Extract the [x, y] coordinate from the center of the cell holding the provided text.  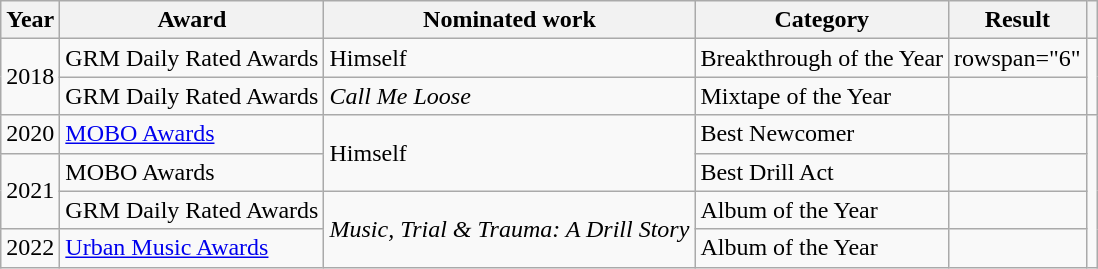
2018 [30, 77]
2022 [30, 248]
rowspan="6" [1018, 58]
2020 [30, 134]
2021 [30, 191]
Mixtape of the Year [822, 96]
Music, Trial & Trauma: A Drill Story [510, 229]
Urban Music Awards [192, 248]
Breakthrough of the Year [822, 58]
Year [30, 20]
Result [1018, 20]
Best Newcomer [822, 134]
Nominated work [510, 20]
Category [822, 20]
Call Me Loose [510, 96]
Best Drill Act [822, 172]
Award [192, 20]
